Extract the [X, Y] coordinate from the center of the cell holding the provided text.  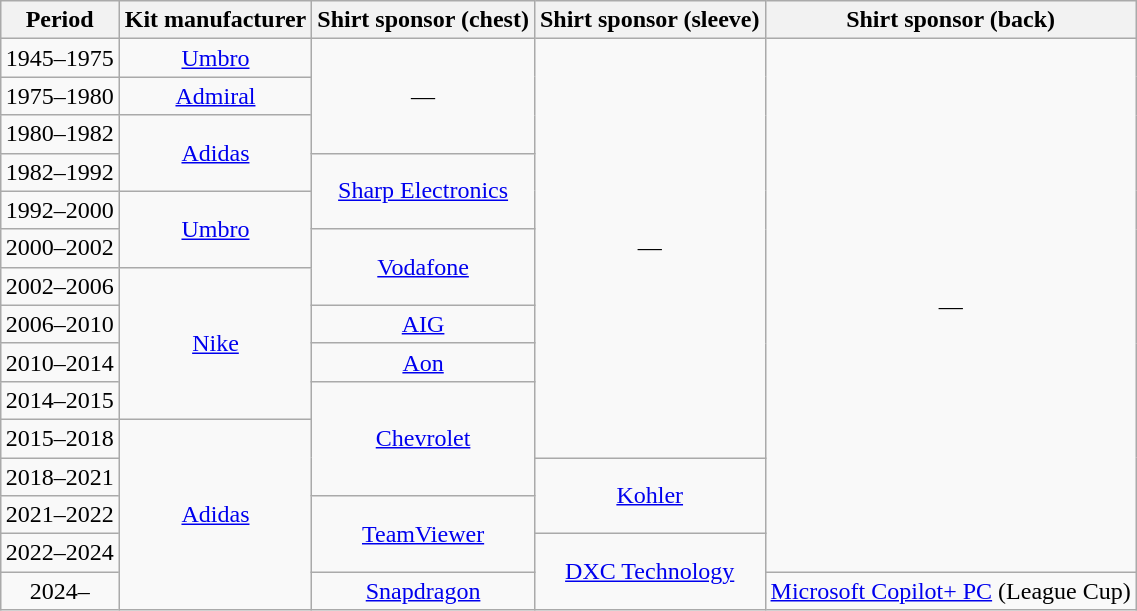
2002–2006 [60, 286]
AIG [424, 324]
Shirt sponsor (back) [950, 20]
1980–1982 [60, 134]
Kit manufacturer [216, 20]
DXC Technology [650, 572]
Vodafone [424, 267]
1945–1975 [60, 58]
Admiral [216, 96]
Microsoft Copilot+ PC (League Cup) [950, 591]
1982–1992 [60, 172]
2021–2022 [60, 515]
Snapdragon [424, 591]
Nike [216, 343]
2024– [60, 591]
Shirt sponsor (chest) [424, 20]
Aon [424, 362]
2006–2010 [60, 324]
2000–2002 [60, 248]
2014–2015 [60, 400]
TeamViewer [424, 534]
2015–2018 [60, 438]
Sharp Electronics [424, 191]
2022–2024 [60, 553]
2018–2021 [60, 477]
Shirt sponsor (sleeve) [650, 20]
2010–2014 [60, 362]
1975–1980 [60, 96]
Chevrolet [424, 438]
1992–2000 [60, 210]
Period [60, 20]
Kohler [650, 496]
